Return the (x, y) coordinate for the center point of the cell that contains the specified text.  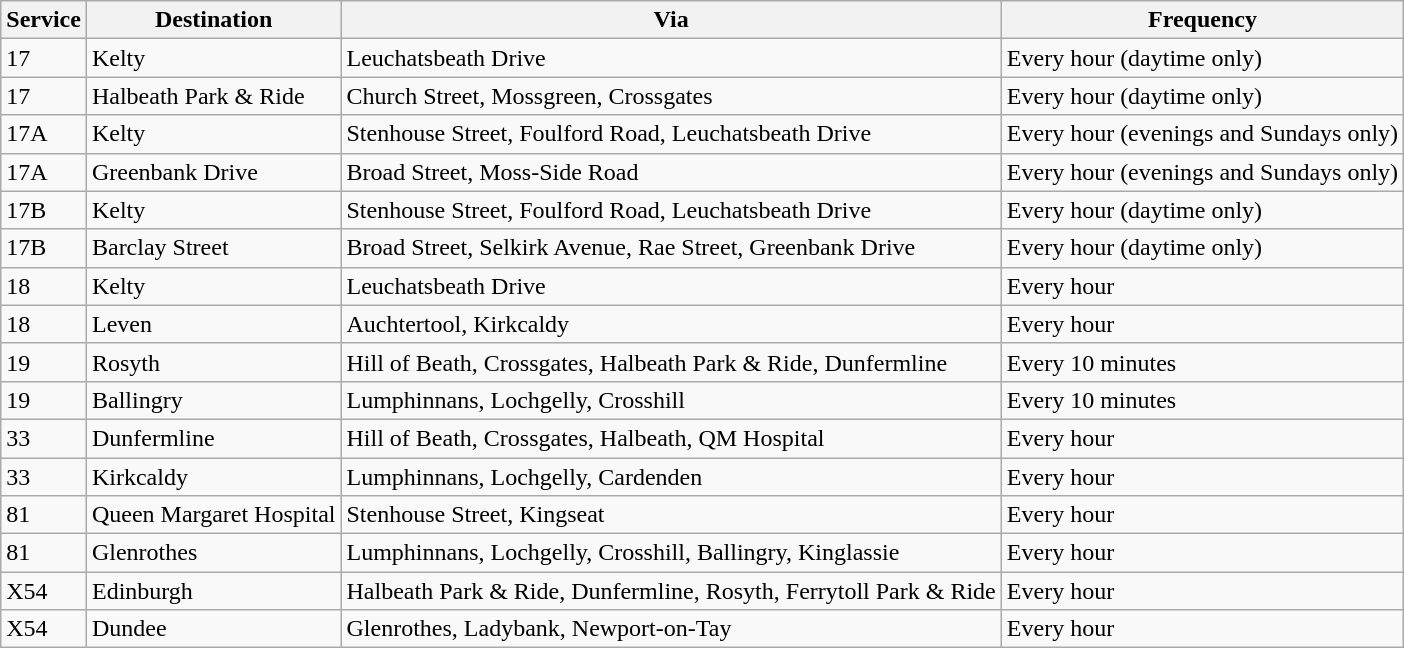
Lumphinnans, Lochgelly, Crosshill, Ballingry, Kinglassie (671, 553)
Hill of Beath, Crossgates, Halbeath, QM Hospital (671, 438)
Halbeath Park & Ride, Dunfermline, Rosyth, Ferrytoll Park & Ride (671, 591)
Broad Street, Selkirk Avenue, Rae Street, Greenbank Drive (671, 248)
Frequency (1202, 20)
Leven (214, 324)
Greenbank Drive (214, 172)
Barclay Street (214, 248)
Church Street, Mossgreen, Crossgates (671, 96)
Dundee (214, 629)
Auchtertool, Kirkcaldy (671, 324)
Lumphinnans, Lochgelly, Cardenden (671, 477)
Glenrothes (214, 553)
Halbeath Park & Ride (214, 96)
Queen Margaret Hospital (214, 515)
Via (671, 20)
Broad Street, Moss-Side Road (671, 172)
Hill of Beath, Crossgates, Halbeath Park & Ride, Dunfermline (671, 362)
Edinburgh (214, 591)
Destination (214, 20)
Dunfermline (214, 438)
Kirkcaldy (214, 477)
Stenhouse Street, Kingseat (671, 515)
Lumphinnans, Lochgelly, Crosshill (671, 400)
Rosyth (214, 362)
Ballingry (214, 400)
Service (44, 20)
Glenrothes, Ladybank, Newport-on-Tay (671, 629)
